From the cell containing the given text, extract its center point as [x, y] coordinate. 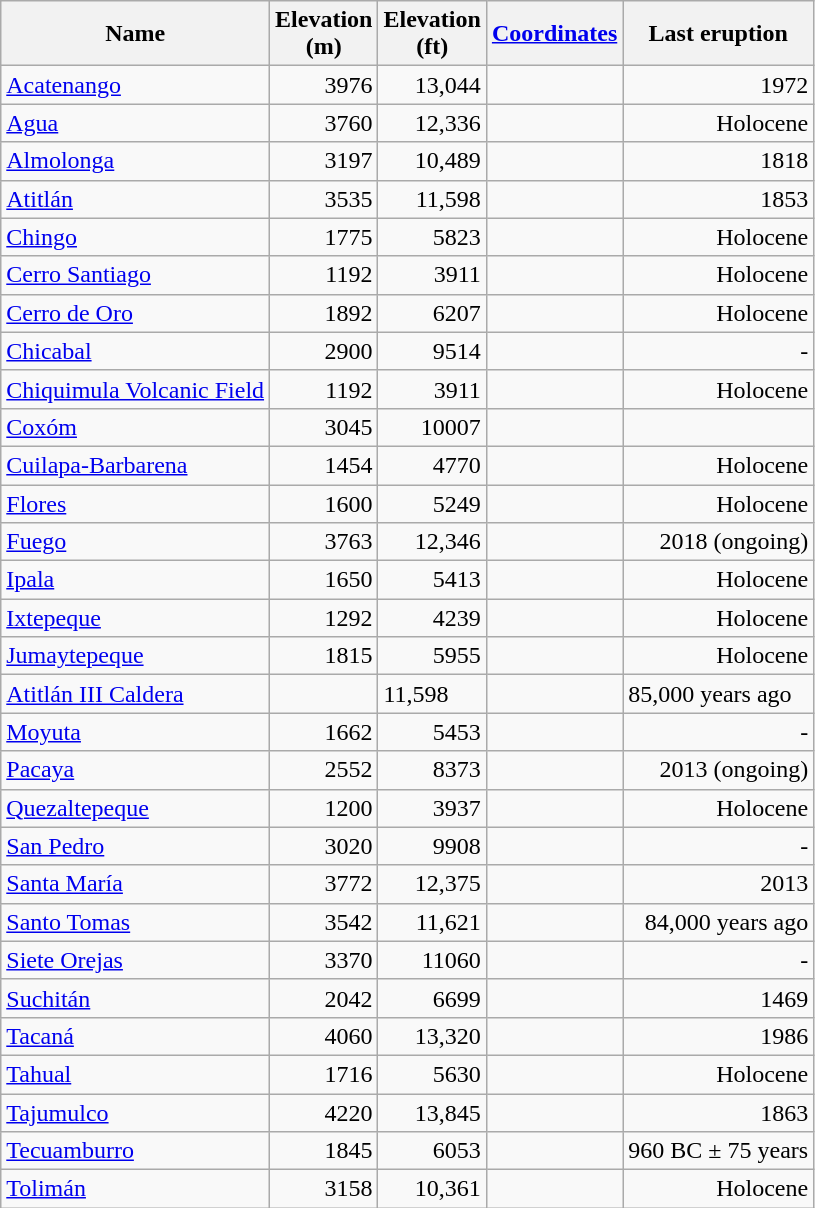
10,489 [432, 161]
3370 [324, 960]
San Pedro [136, 846]
Almolonga [136, 161]
3763 [324, 542]
8373 [432, 770]
6053 [432, 1151]
Flores [136, 503]
Chingo [136, 237]
13,320 [432, 1036]
1863 [718, 1113]
6207 [432, 313]
3760 [324, 123]
1292 [324, 618]
2900 [324, 351]
4239 [432, 618]
4220 [324, 1113]
3772 [324, 884]
4770 [432, 465]
Tecuamburro [136, 1151]
Tolimán [136, 1189]
Chicabal [136, 351]
1650 [324, 580]
Name [136, 34]
1845 [324, 1151]
Jumaytepeque [136, 656]
3976 [324, 85]
1775 [324, 237]
1716 [324, 1074]
3535 [324, 199]
Santa María [136, 884]
12,346 [432, 542]
1600 [324, 503]
Suchitán [136, 998]
3045 [324, 427]
Moyuta [136, 732]
1818 [718, 161]
5823 [432, 237]
84,000 years ago [718, 922]
Cerro Santiago [136, 275]
5413 [432, 580]
3937 [432, 808]
12,375 [432, 884]
Cuilapa-Barbarena [136, 465]
Atitlán III Caldera [136, 694]
11060 [432, 960]
13,044 [432, 85]
960 BC ± 75 years [718, 1151]
1853 [718, 199]
1469 [718, 998]
10,361 [432, 1189]
9908 [432, 846]
6699 [432, 998]
1815 [324, 656]
Last eruption [718, 34]
Acatenango [136, 85]
3542 [324, 922]
2013 (ongoing) [718, 770]
Chiquimula Volcanic Field [136, 389]
1200 [324, 808]
Santo Tomas [136, 922]
5453 [432, 732]
Siete Orejas [136, 960]
Pacaya [136, 770]
5955 [432, 656]
3158 [324, 1189]
2552 [324, 770]
Cerro de Oro [136, 313]
1972 [718, 85]
11,621 [432, 922]
1662 [324, 732]
9514 [432, 351]
3197 [324, 161]
Elevation (ft) [432, 34]
5249 [432, 503]
Tahual [136, 1074]
2042 [324, 998]
Quezaltepeque [136, 808]
10007 [432, 427]
85,000 years ago [718, 694]
12,336 [432, 123]
1892 [324, 313]
4060 [324, 1036]
Ixtepeque [136, 618]
1454 [324, 465]
5630 [432, 1074]
Tajumulco [136, 1113]
1986 [718, 1036]
2013 [718, 884]
2018 (ongoing) [718, 542]
Atitlán [136, 199]
Agua [136, 123]
Elevation (m) [324, 34]
Fuego [136, 542]
Coxóm [136, 427]
Coordinates [554, 34]
13,845 [432, 1113]
Ipala [136, 580]
3020 [324, 846]
Tacaná [136, 1036]
